Capture the cell that displays the provided text and extract its [X, Y] central coordinate. 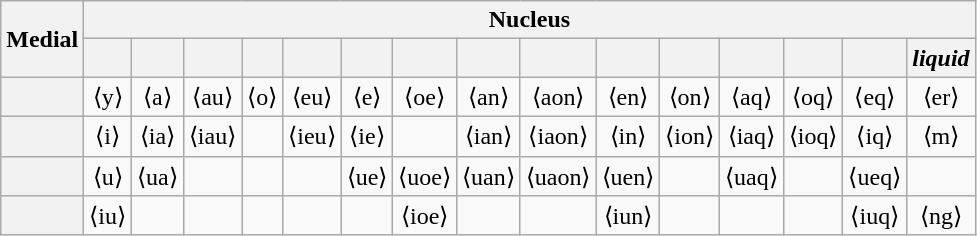
⟨oq⟩ [813, 97]
⟨i⟩ [108, 136]
liquid [941, 58]
⟨uaq⟩ [751, 176]
⟨ueq⟩ [875, 176]
Medial [42, 39]
⟨ia⟩ [158, 136]
⟨e⟩ [367, 97]
⟨ion⟩ [690, 136]
⟨iu⟩ [108, 216]
⟨an⟩ [489, 97]
Nucleus [530, 20]
⟨iau⟩ [212, 136]
⟨in⟩ [628, 136]
⟨ie⟩ [367, 136]
⟨oe⟩ [425, 97]
⟨a⟩ [158, 97]
⟨aq⟩ [751, 97]
⟨ieu⟩ [312, 136]
⟨iun⟩ [628, 216]
⟨ioq⟩ [813, 136]
⟨ua⟩ [158, 176]
⟨ioe⟩ [425, 216]
⟨uoe⟩ [425, 176]
⟨o⟩ [262, 97]
⟨ue⟩ [367, 176]
⟨uaon⟩ [558, 176]
⟨iaq⟩ [751, 136]
⟨eu⟩ [312, 97]
⟨uen⟩ [628, 176]
⟨en⟩ [628, 97]
⟨iq⟩ [875, 136]
⟨aon⟩ [558, 97]
⟨ng⟩ [941, 216]
⟨y⟩ [108, 97]
⟨on⟩ [690, 97]
⟨u⟩ [108, 176]
⟨er⟩ [941, 97]
⟨m⟩ [941, 136]
⟨eq⟩ [875, 97]
⟨iuq⟩ [875, 216]
⟨uan⟩ [489, 176]
⟨ian⟩ [489, 136]
⟨au⟩ [212, 97]
⟨iaon⟩ [558, 136]
